Provide the (x, y) coordinate of the cell's center where the given text is located.  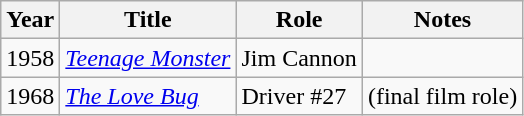
1968 (30, 96)
Role (299, 20)
Title (148, 20)
Jim Cannon (299, 58)
(final film role) (442, 96)
Notes (442, 20)
1958 (30, 58)
Year (30, 20)
Teenage Monster (148, 58)
The Love Bug (148, 96)
Driver #27 (299, 96)
